From the cell containing the given text, extract its center point as [x, y] coordinate. 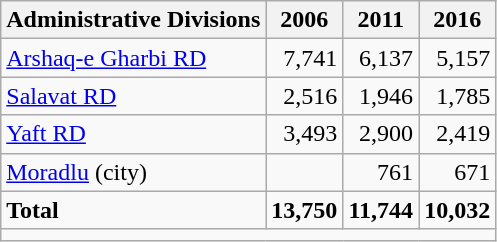
1,785 [458, 96]
3,493 [304, 134]
Arshaq-e Gharbi RD [134, 58]
1,946 [381, 96]
Salavat RD [134, 96]
2016 [458, 20]
2006 [304, 20]
2,419 [458, 134]
2011 [381, 20]
11,744 [381, 210]
5,157 [458, 58]
6,137 [381, 58]
Moradlu (city) [134, 172]
761 [381, 172]
671 [458, 172]
Administrative Divisions [134, 20]
Yaft RD [134, 134]
7,741 [304, 58]
2,516 [304, 96]
13,750 [304, 210]
Total [134, 210]
2,900 [381, 134]
10,032 [458, 210]
